Pinpoint the cell where the given text exists, returning its [X, Y] midpoint coordinate. 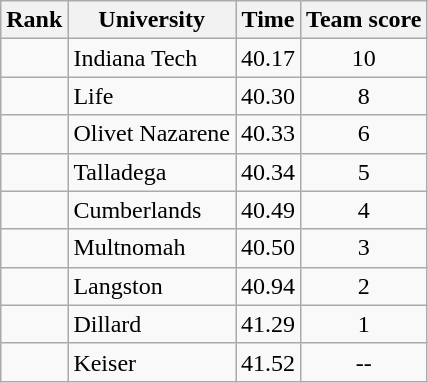
6 [364, 134]
40.50 [268, 248]
Olivet Nazarene [152, 134]
Dillard [152, 324]
Cumberlands [152, 210]
1 [364, 324]
40.34 [268, 172]
Time [268, 20]
Rank [34, 20]
-- [364, 362]
40.94 [268, 286]
Multnomah [152, 248]
Langston [152, 286]
Talladega [152, 172]
40.17 [268, 58]
40.30 [268, 96]
4 [364, 210]
40.49 [268, 210]
41.52 [268, 362]
3 [364, 248]
40.33 [268, 134]
Life [152, 96]
Keiser [152, 362]
5 [364, 172]
8 [364, 96]
University [152, 20]
Indiana Tech [152, 58]
Team score [364, 20]
41.29 [268, 324]
10 [364, 58]
2 [364, 286]
